Search for the cell housing the specified text and yield its (X, Y) center coordinate. 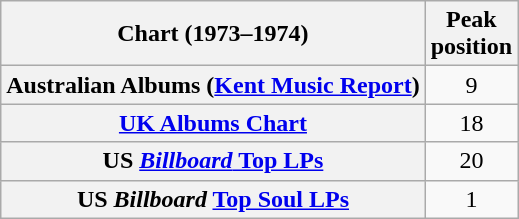
Chart (1973–1974) (213, 34)
18 (471, 123)
UK Albums Chart (213, 123)
20 (471, 161)
9 (471, 85)
US Billboard Top Soul LPs (213, 199)
Australian Albums (Kent Music Report) (213, 85)
1 (471, 199)
US Billboard Top LPs (213, 161)
Peakposition (471, 34)
